Extract the (x, y) coordinate from the center of the cell holding the provided text.  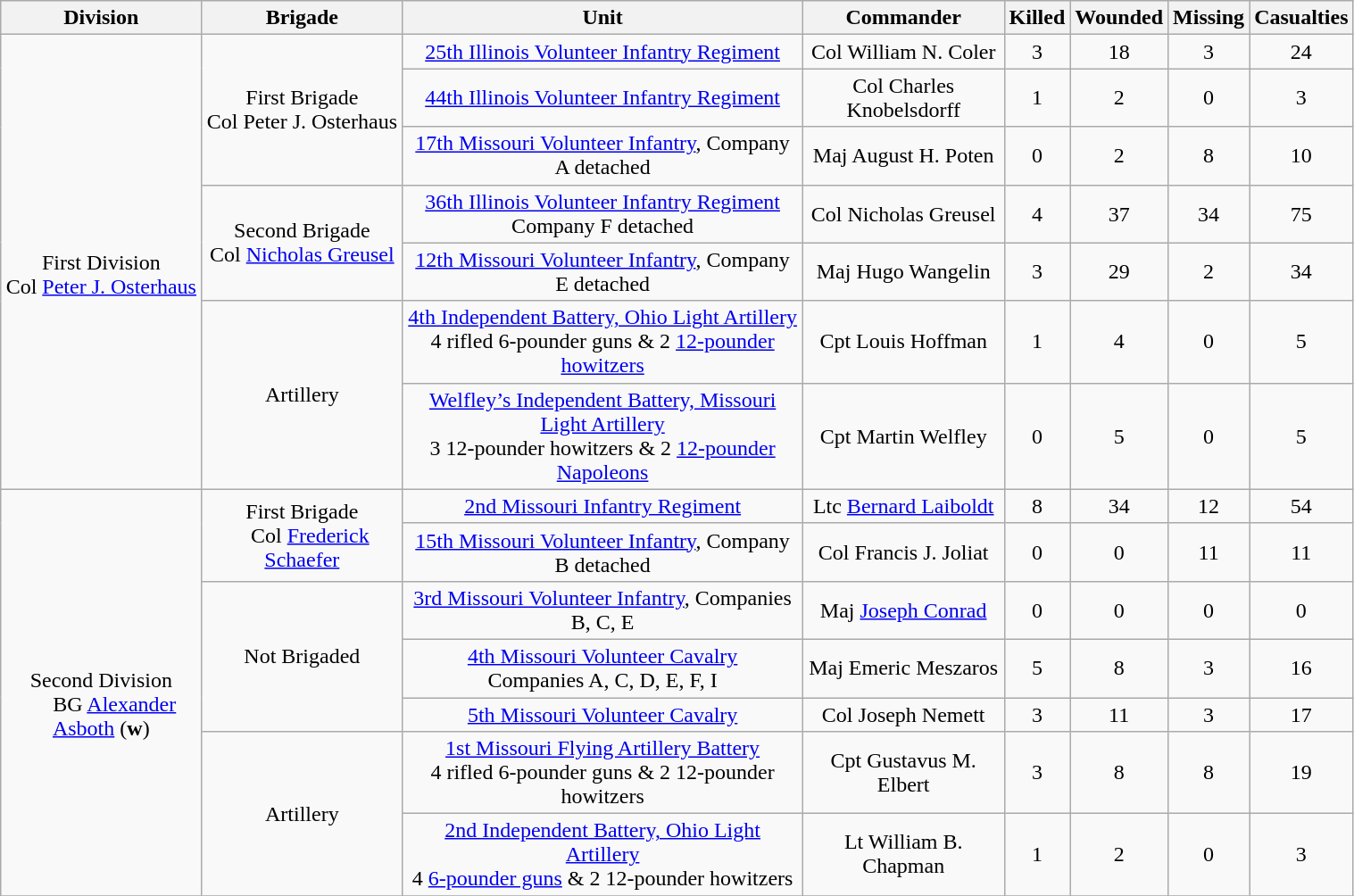
10 (1301, 155)
Brigade (302, 18)
75 (1301, 214)
Second BrigadeCol Nicholas Greusel (302, 243)
Division (102, 18)
Ltc Bernard Laiboldt (903, 506)
Missing (1209, 18)
Col William N. Coler (903, 52)
15th Missouri Volunteer Infantry, Company B detached (602, 552)
19 (1301, 773)
37 (1119, 214)
Killed (1037, 18)
Wounded (1119, 18)
24 (1301, 52)
Col Charles Knobelsdorff (903, 98)
4th Missouri Volunteer CavalryCompanies A, C, D, E, F, I (602, 668)
29 (1119, 271)
Casualties (1301, 18)
Maj Emeric Meszaros (903, 668)
5th Missouri Volunteer Cavalry (602, 715)
18 (1119, 52)
54 (1301, 506)
First DivisionCol Peter J. Osterhaus (102, 262)
Col Francis J. Joliat (903, 552)
12 (1209, 506)
3rd Missouri Volunteer Infantry, Companies B, C, E (602, 610)
17 (1301, 715)
Cpt Gustavus M. Elbert (903, 773)
Col Nicholas Greusel (903, 214)
44th Illinois Volunteer Infantry Regiment (602, 98)
1st Missouri Flying Artillery Battery4 rifled 6-pounder guns & 2 12-pounder howitzers (602, 773)
Not Brigaded (302, 656)
2nd Missouri Infantry Regiment (602, 506)
Welfley’s Independent Battery, Missouri Light Artillery3 12-pounder howitzers & 2 12-pounder Napoleons (602, 436)
17th Missouri Volunteer Infantry, Company A detached (602, 155)
12th Missouri Volunteer Infantry, Company E detached (602, 271)
First BrigadeCol Peter J. Osterhaus (302, 110)
Commander (903, 18)
Maj August H. Poten (903, 155)
Lt William B. Chapman (903, 855)
First Brigade Col Frederick Schaefer (302, 535)
36th Illinois Volunteer Infantry RegimentCompany F detached (602, 214)
25th Illinois Volunteer Infantry Regiment (602, 52)
Maj Hugo Wangelin (903, 271)
2nd Independent Battery, Ohio Light Artillery4 6-pounder guns & 2 12-pounder howitzers (602, 855)
16 (1301, 668)
4th Independent Battery, Ohio Light Artillery4 rifled 6-pounder guns & 2 12-pounder howitzers (602, 342)
Unit (602, 18)
Cpt Martin Welfley (903, 436)
Col Joseph Nemett (903, 715)
Cpt Louis Hoffman (903, 342)
Maj Joseph Conrad (903, 610)
Second Division BG Alexander Asboth (w) (102, 693)
